Provide the (X, Y) coordinate of the cell's center where the given text is located.  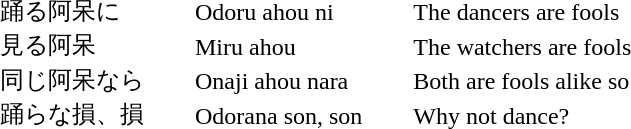
見る阿呆 (96, 46)
同じ阿呆なら (96, 81)
Miru ahou (302, 46)
Onaji ahou nara (302, 81)
